From the cell containing the given text, extract its center point as (X, Y) coordinate. 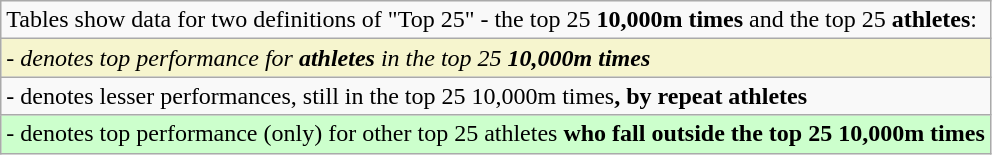
- denotes lesser performances, still in the top 25 10,000m times, by repeat athletes (496, 96)
- denotes top performance (only) for other top 25 athletes who fall outside the top 25 10,000m times (496, 134)
Tables show data for two definitions of "Top 25" - the top 25 10,000m times and the top 25 athletes: (496, 20)
- denotes top performance for athletes in the top 25 10,000m times (496, 58)
